Search for the cell housing the specified text and yield its (X, Y) center coordinate. 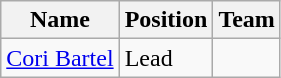
Cori Bartel (60, 58)
Name (60, 20)
Team (247, 20)
Lead (166, 58)
Position (166, 20)
